Extract the (x, y) coordinate from the center of the cell holding the provided text.  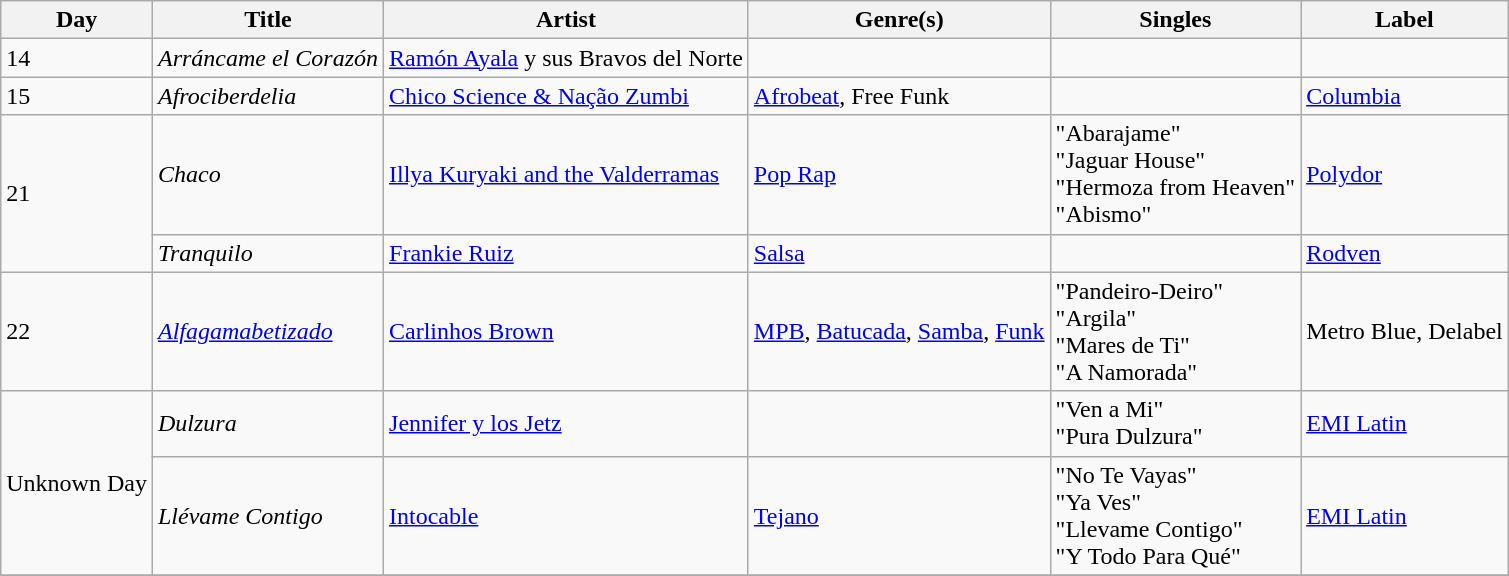
21 (77, 194)
Label (1405, 20)
Arráncame el Corazón (268, 58)
Tejano (899, 516)
14 (77, 58)
Title (268, 20)
Illya Kuryaki and the Valderramas (566, 174)
"Pandeiro-Deiro""Argila""Mares de Ti""A Namorada" (1176, 332)
Singles (1176, 20)
"No Te Vayas""Ya Ves""Llevame Contigo""Y Todo Para Qué" (1176, 516)
Carlinhos Brown (566, 332)
Genre(s) (899, 20)
Chaco (268, 174)
Intocable (566, 516)
Unknown Day (77, 483)
15 (77, 96)
Columbia (1405, 96)
Chico Science & Nação Zumbi (566, 96)
Afrociberdelia (268, 96)
22 (77, 332)
Dulzura (268, 424)
Alfagamabetizado (268, 332)
Tranquilo (268, 253)
Metro Blue, Delabel (1405, 332)
Jennifer y los Jetz (566, 424)
"Abarajame""Jaguar House""Hermoza from Heaven""Abismo" (1176, 174)
Frankie Ruiz (566, 253)
Pop Rap (899, 174)
Afrobeat, Free Funk (899, 96)
Artist (566, 20)
Llévame Contigo (268, 516)
Rodven (1405, 253)
"Ven a Mi""Pura Dulzura" (1176, 424)
Polydor (1405, 174)
Salsa (899, 253)
Day (77, 20)
Ramón Ayala y sus Bravos del Norte (566, 58)
MPB, Batucada, Samba, Funk (899, 332)
